Find where the given text appears and provide that cell's center as (X, Y) coordinate. 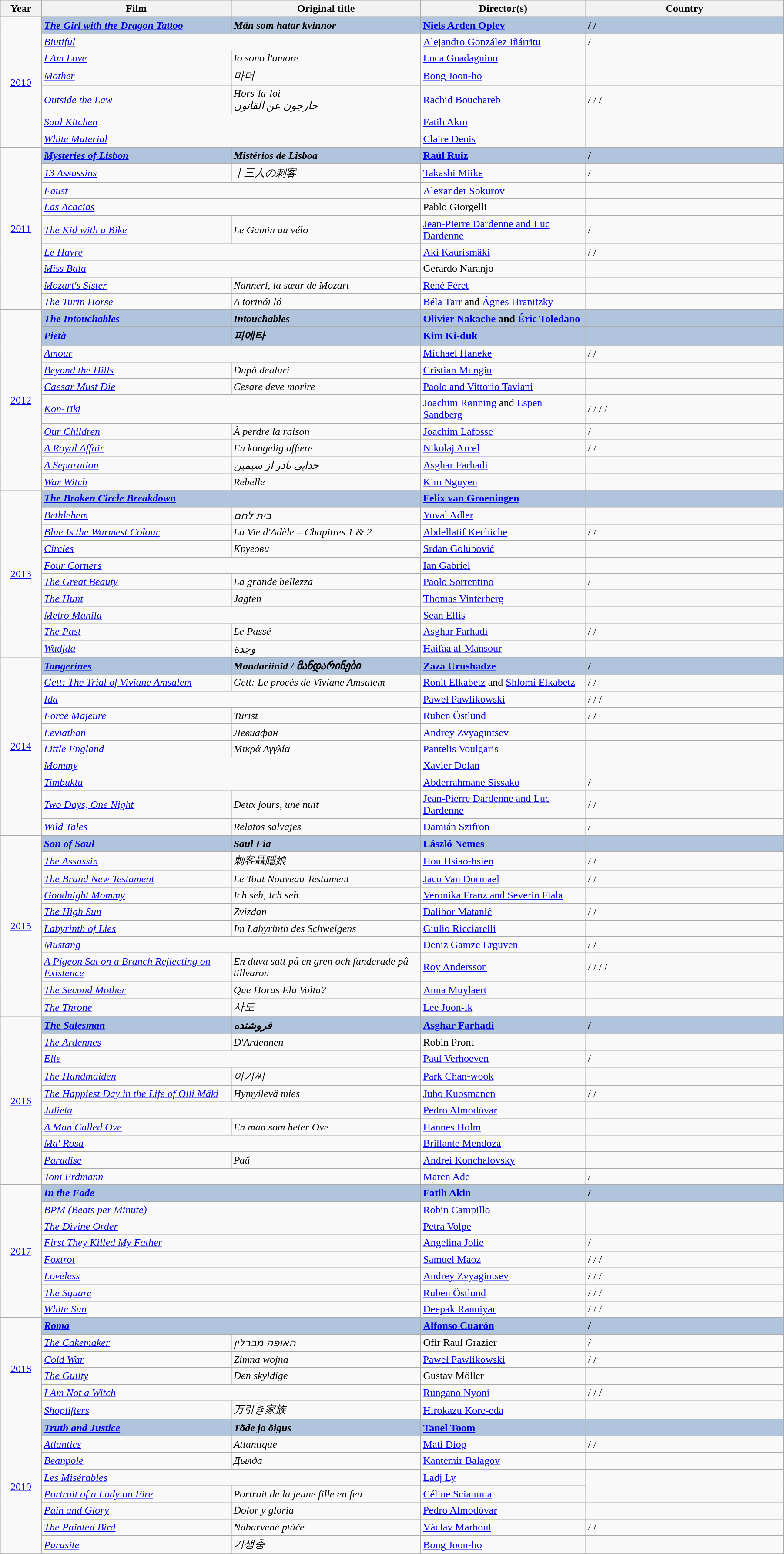
Joachim Lafosse (503, 431)
The Great Beauty (136, 582)
D'Ardennen (326, 1042)
The Second Mother (136, 990)
Juho Kuosmanen (503, 1094)
Julieta (231, 1110)
Joachim Rønning and Espen Sandberg (503, 409)
Little England (136, 749)
十三人の刺客 (326, 173)
I Am Not a Witch (231, 1393)
Portrait de la jeune fille en feu (326, 1494)
2013 (21, 574)
The Cakemaker (136, 1342)
Hirokazu Kore-eda (503, 1410)
Рай (326, 1160)
Rebelle (326, 482)
Ian Gabriel (503, 565)
Mozart's Sister (136, 285)
Tõde ja õigus (326, 1428)
Ronit Elkabetz and Shlomi Elkabetz (503, 683)
En kongelig affære (326, 448)
فروشنده‎ (326, 1025)
Kantemir Balagov (503, 1461)
Toni Erdmann (231, 1177)
Our Children (136, 431)
The Kid with a Bike (136, 230)
La grande bellezza (326, 582)
13 Assassins (136, 173)
Angelina Jolie (503, 1243)
The Assassin (136, 861)
Truth and Justice (136, 1428)
万引き家族 (326, 1410)
The Happiest Day in the Life of Olli Mäki (136, 1094)
Im Labyrinth des Schweigens (326, 928)
Aki Kaurismäki (503, 252)
Park Chan-wook (503, 1076)
Pantelis Voulgaris (503, 749)
Mysteries of Lisbon (136, 155)
Кругови (326, 549)
Thomas Vinterberg (503, 599)
Felix van Groeningen (503, 498)
A torinói ló (326, 302)
După dealuri (326, 370)
Wild Tales (136, 827)
Hors-la-loi خارجون عن القانون (326, 100)
Kim Ki-duk (503, 336)
아가씨 (326, 1076)
Nannerl, la sœur de Mozart (326, 285)
The High Sun (136, 912)
Michael Haneke (503, 353)
White Sun (231, 1309)
The Square (231, 1292)
Samuel Maoz (503, 1259)
Män som hatar kvinnor (326, 25)
Que Horas Ela Volta? (326, 990)
Le Gamin au vélo (326, 230)
Srdan Golubović (503, 549)
Céline Sciamma (503, 1494)
The Salesman (136, 1025)
Raúl Ruiz (503, 155)
2017 (21, 1251)
Country (685, 9)
Film (136, 9)
László Nemes (503, 844)
Elle (231, 1059)
Ofir Raul Grazier (503, 1342)
Caesar Must Die (136, 387)
Левиафан (326, 732)
The Intouchables (136, 318)
Andrei Konchalovsky (503, 1160)
2011 (21, 229)
Pietà (136, 336)
2010 (21, 82)
Le Havre (231, 252)
Le Passé (326, 632)
Outside the Law (136, 100)
Gerardo Naranjo (503, 269)
Las Acacias (231, 207)
Biutiful (231, 42)
Nikolaj Arcel (503, 448)
Дылда (326, 1461)
Deux jours, une nuit (326, 804)
The Hunt (136, 599)
Nabarvené ptáče (326, 1527)
جدایی نادر از سیمین (326, 465)
Mother (136, 76)
Beyond the Hills (136, 370)
Loveless (231, 1276)
Rachid Bouchareb (503, 100)
Robin Pront (503, 1042)
Fatih Akın (503, 122)
Ich seh, Ich seh (326, 895)
Turist (326, 716)
The Ardennes (136, 1042)
2015 (21, 926)
Μικρά Αγγλία (326, 749)
Fatih Akin (503, 1193)
Mommy (231, 765)
Dalibor Matanić (503, 912)
마더 (326, 76)
The Turin Horse (136, 302)
Ida (231, 699)
First They Killed My Father (231, 1243)
Gett: Le procès de Viviane Amsalem (326, 683)
Wadjda (136, 649)
Parasite (136, 1544)
Paul Verhoeven (503, 1059)
Timbuktu (231, 782)
Pain and Glory (136, 1510)
Rungano Nyoni (503, 1393)
Alejandro González Iñárritu (503, 42)
Václav Marhoul (503, 1527)
刺客聶隱娘 (326, 861)
Yuval Adler (503, 515)
Year (21, 9)
Jagten (326, 599)
2012 (21, 400)
En man som heter Ove (326, 1127)
Gett: The Trial of Viviane Amsalem (136, 683)
Mustang (231, 945)
The Brand New Testament (136, 878)
Damián Szifron (503, 827)
Mistérios de Lisboa (326, 155)
Alfonso Cuarón (503, 1325)
Zaza Urushadze (503, 666)
Mati Diop (503, 1444)
Kon-Tiki (231, 409)
Labyrinth of Lies (136, 928)
Portrait of a Lady on Fire (136, 1494)
Atlantics (136, 1444)
Zimna wojna (326, 1359)
Four Corners (231, 565)
2018 (21, 1368)
Force Majeure (136, 716)
Shoplifters (136, 1410)
Luca Guadagnino (503, 58)
Leviathan (136, 732)
The Past (136, 632)
Brillante Mendoza (503, 1144)
White Material (231, 139)
Amour (231, 353)
2014 (21, 746)
Paradise (136, 1160)
In the Fade (231, 1193)
The Divine Order (231, 1226)
René Féret (503, 285)
En duva satt på en gren och funderade på tillvaron (326, 967)
피에타 (326, 336)
Giulio Ricciarelli (503, 928)
Deepak Rauniyar (503, 1309)
Beanpole (136, 1461)
Niels Arden Oplev (503, 25)
وجدة (326, 649)
Ma' Rosa (231, 1144)
Miss Bala (231, 269)
Alexander Sokurov (503, 191)
Claire Denis (503, 139)
Relatos salvajes (326, 827)
Io sono l'amore (326, 58)
Roy Andersson (503, 967)
사도 (326, 1007)
Roma (231, 1325)
Tanel Toom (503, 1428)
Paolo Sorrentino (503, 582)
Jaco Van Dormael (503, 878)
Tangerines (136, 666)
A Man Called Ove (136, 1127)
The Painted Bird (136, 1527)
Foxtrot (231, 1259)
Xavier Dolan (503, 765)
Paolo and Vittorio Taviani (503, 387)
À perdre la raison (326, 431)
A Separation (136, 465)
Saul Fia (326, 844)
Bethlehem (136, 515)
Two Days, One Night (136, 804)
Abderrahmane Sissako (503, 782)
Robin Campillo (503, 1210)
Blue Is the Warmest Colour (136, 532)
I Am Love (136, 58)
Ladj Ly (503, 1477)
Takashi Miike (503, 173)
Abdellatif Kechiche (503, 532)
Haifaa al-Mansour (503, 649)
האופה מברלין (326, 1342)
Lee Joon-ik (503, 1007)
Intouchables (326, 318)
Mandariinid / მანდარინები (326, 666)
Cesare deve morire (326, 387)
Cristian Mungiu (503, 370)
Hou Hsiao-hsien (503, 861)
Cold War (136, 1359)
The Throne (136, 1007)
Faust (231, 191)
2016 (21, 1100)
Anna Muylaert (503, 990)
Béla Tarr and Ágnes Hranitzky (503, 302)
Maren Ade (503, 1177)
A Royal Affair (136, 448)
BPM (Beats per Minute) (231, 1210)
Goodnight Mommy (136, 895)
Hymyilevä mies (326, 1094)
Son of Saul (136, 844)
Circles (136, 549)
A Pigeon Sat on a Branch Reflecting on Existence (136, 967)
Director(s) (503, 9)
Veronika Franz and Severin Fiala (503, 895)
The Girl with the Dragon Tattoo (136, 25)
Olivier Nakache and Éric Toledano (503, 318)
Kim Nguyen (503, 482)
Original title (326, 9)
Atlantique (326, 1444)
Den skyldige (326, 1376)
2019 (21, 1487)
בית לחם (326, 515)
La Vie d'Adèle – Chapitres 1 & 2 (326, 532)
Petra Volpe (503, 1226)
Les Misérables (231, 1477)
Le Tout Nouveau Testament (326, 878)
Zvizdan (326, 912)
Hannes Holm (503, 1127)
The Broken Circle Breakdown (231, 498)
Pablo Giorgelli (503, 207)
Deniz Gamze Ergüven (503, 945)
Soul Kitchen (231, 122)
Sean Ellis (503, 615)
The Guilty (136, 1376)
기생충 (326, 1544)
Gustav Möller (503, 1376)
War Witch (136, 482)
The Handmaiden (136, 1076)
Metro Manila (231, 615)
Dolor y gloria (326, 1510)
